Scan for the cell matching the given text and deliver its [X, Y] coordinate at center. 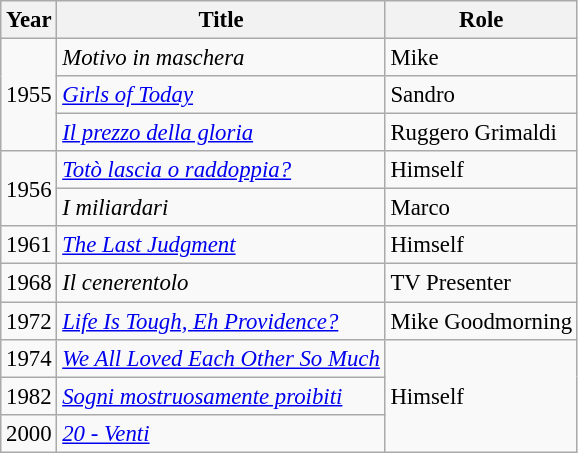
Motivo in maschera [221, 58]
Sandro [481, 95]
1956 [29, 188]
1972 [29, 321]
We All Loved Each Other So Much [221, 358]
I miliardari [221, 208]
1961 [29, 245]
Girls of Today [221, 95]
1968 [29, 283]
Marco [481, 208]
Mike [481, 58]
1982 [29, 396]
Role [481, 20]
Sogni mostruosamente proibiti [221, 396]
1955 [29, 96]
Year [29, 20]
1974 [29, 358]
Life Is Tough, Eh Providence? [221, 321]
20 - Venti [221, 433]
TV Presenter [481, 283]
Ruggero Grimaldi [481, 133]
Il prezzo della gloria [221, 133]
Totò lascia o raddoppia? [221, 170]
Mike Goodmorning [481, 321]
Il cenerentolo [221, 283]
The Last Judgment [221, 245]
Title [221, 20]
2000 [29, 433]
